Extract the (x, y) coordinate from the center of the cell holding the provided text.  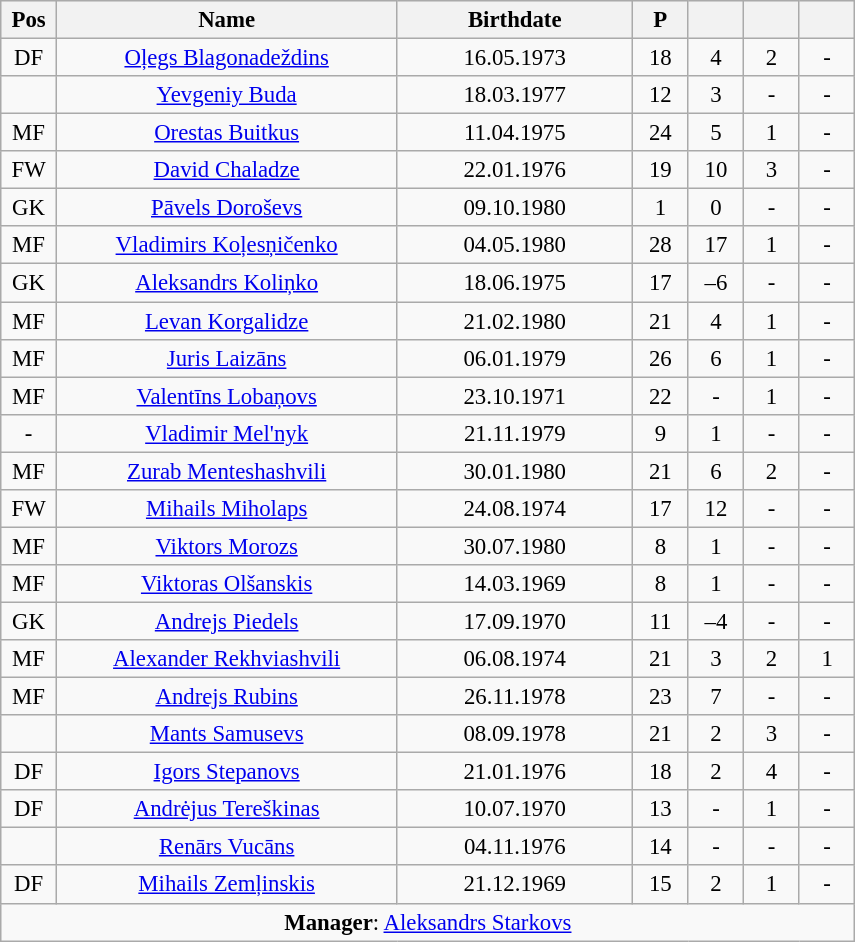
11 (661, 621)
0 (716, 208)
Mihails Zemļinskis (226, 885)
P (661, 20)
Oļegs Blagonadeždins (226, 58)
23.10.1971 (515, 396)
Yevgeniy Buda (226, 95)
09.10.1980 (515, 208)
Vladimir Mel'nyk (226, 433)
22 (661, 396)
Mihails Miholaps (226, 509)
9 (661, 433)
17.09.1970 (515, 621)
24 (661, 133)
Name (226, 20)
Viktoras Olšanskis (226, 584)
18.06.1975 (515, 283)
15 (661, 885)
30.07.1980 (515, 546)
Levan Korgalidze (226, 321)
Mants Samusevs (226, 734)
Valentīns Lobaņovs (226, 396)
Juris Laizāns (226, 358)
21.11.1979 (515, 433)
–6 (716, 283)
28 (661, 245)
7 (716, 697)
Andrėjus Tereškinas (226, 809)
21.12.1969 (515, 885)
Pos (29, 20)
13 (661, 809)
–4 (716, 621)
04.05.1980 (515, 245)
Vladimirs Koļesņičenko (226, 245)
18.03.1977 (515, 95)
Andrejs Rubins (226, 697)
Manager: Aleksandrs Starkovs (428, 922)
21.01.1976 (515, 772)
30.01.1980 (515, 471)
06.08.1974 (515, 659)
14.03.1969 (515, 584)
16.05.1973 (515, 58)
Igors Stepanovs (226, 772)
Orestas Buitkus (226, 133)
19 (661, 170)
10.07.1970 (515, 809)
Renārs Vucāns (226, 847)
26 (661, 358)
Alexander Rekhviashvili (226, 659)
11.04.1975 (515, 133)
04.11.1976 (515, 847)
David Chaladze (226, 170)
5 (716, 133)
Pāvels Doroševs (226, 208)
Aleksandrs Koliņko (226, 283)
06.01.1979 (515, 358)
14 (661, 847)
08.09.1978 (515, 734)
23 (661, 697)
Andrejs Piedels (226, 621)
10 (716, 170)
24.08.1974 (515, 509)
Viktors Morozs (226, 546)
Birthdate (515, 20)
22.01.1976 (515, 170)
26.11.1978 (515, 697)
Zurab Menteshashvili (226, 471)
21.02.1980 (515, 321)
